Pinpoint the cell where the given text exists, returning its [X, Y] midpoint coordinate. 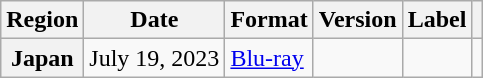
Date [154, 20]
Label [437, 20]
Region [42, 20]
Blu-ray [269, 58]
Version [358, 20]
Japan [42, 58]
Format [269, 20]
July 19, 2023 [154, 58]
